From the cell containing the given text, extract its center point as [X, Y] coordinate. 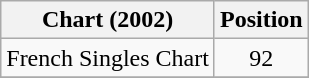
Position [261, 20]
French Singles Chart [108, 58]
92 [261, 58]
Chart (2002) [108, 20]
